Capture the cell that displays the provided text and extract its (x, y) central coordinate. 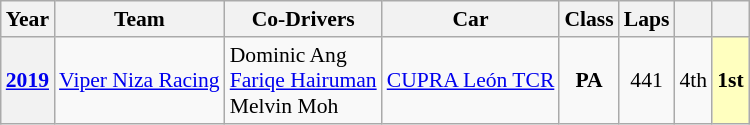
Car (471, 19)
Dominic Ang Fariqe Hairuman Melvin Moh (304, 80)
Viper Niza Racing (140, 80)
Team (140, 19)
1st (730, 80)
Co-Drivers (304, 19)
441 (647, 80)
2019 (28, 80)
4th (693, 80)
Laps (647, 19)
Year (28, 19)
Class (588, 19)
CUPRA León TCR (471, 80)
PA (588, 80)
